Locate the cell with the specified text and output its [x, y] center coordinate. 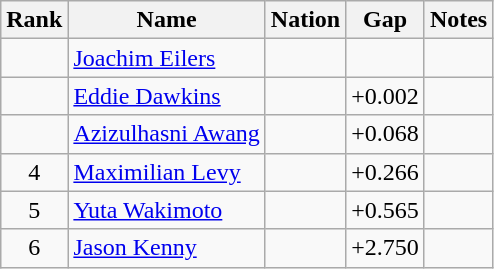
Name [166, 20]
Joachim Eilers [166, 58]
Rank [34, 20]
6 [34, 248]
+0.565 [386, 210]
Maximilian Levy [166, 172]
Yuta Wakimoto [166, 210]
Gap [386, 20]
Nation [305, 20]
Notes [458, 20]
4 [34, 172]
5 [34, 210]
Jason Kenny [166, 248]
Azizulhasni Awang [166, 134]
+0.068 [386, 134]
+2.750 [386, 248]
+0.266 [386, 172]
+0.002 [386, 96]
Eddie Dawkins [166, 96]
